For the text-containing cell, return its midpoint in (X, Y) coordinate format. 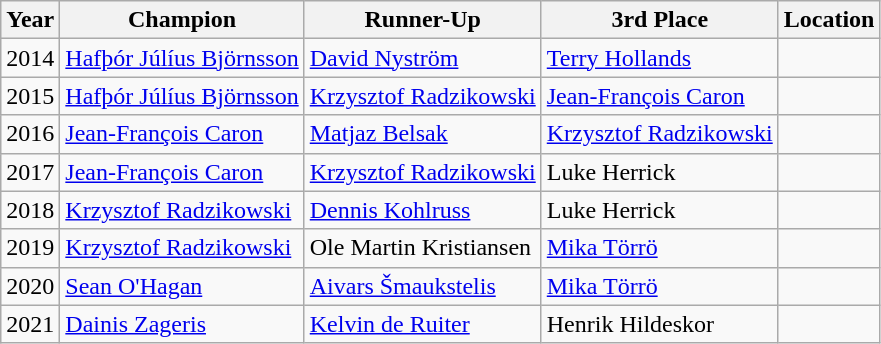
Kelvin de Ruiter (422, 324)
2020 (30, 286)
Champion (182, 20)
2018 (30, 210)
Matjaz Belsak (422, 134)
Location (829, 20)
Aivars Šmaukstelis (422, 286)
Terry Hollands (660, 58)
Henrik Hildeskor (660, 324)
2015 (30, 96)
Year (30, 20)
2021 (30, 324)
Sean O'Hagan (182, 286)
2014 (30, 58)
Runner-Up (422, 20)
2017 (30, 172)
Dainis Zageris (182, 324)
Ole Martin Kristiansen (422, 248)
Dennis Kohlruss (422, 210)
3rd Place (660, 20)
David Nyström (422, 58)
2019 (30, 248)
2016 (30, 134)
